Detect which cell encompasses the target text, then output its [x, y] center coordinate. 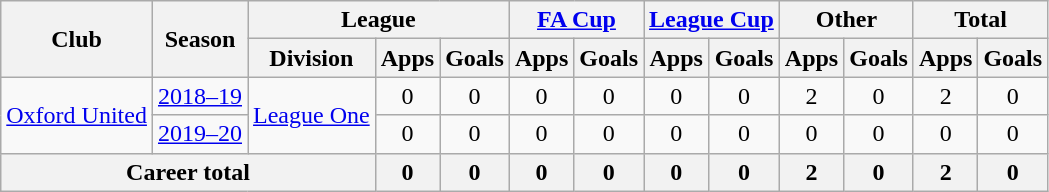
Club [77, 39]
League One [312, 115]
Total [980, 20]
Division [312, 58]
2018–19 [200, 96]
Season [200, 39]
2019–20 [200, 134]
FA Cup [576, 20]
Oxford United [77, 115]
Career total [188, 172]
Other [846, 20]
League Cup [712, 20]
League [379, 20]
